Find where the given text appears and provide that cell's center as [X, Y] coordinate. 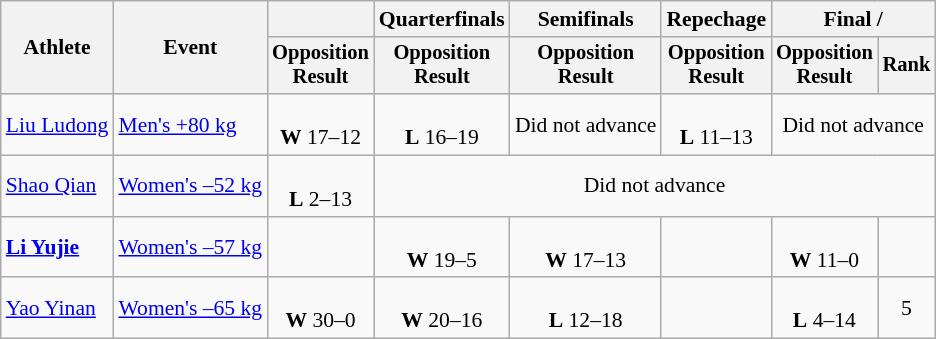
Women's –65 kg [190, 308]
W 11–0 [824, 248]
Rank [907, 66]
W 20–16 [442, 308]
5 [907, 308]
Semifinals [586, 19]
L 16–19 [442, 124]
Women's –52 kg [190, 186]
Liu Ludong [58, 124]
Final / [853, 19]
W 30–0 [320, 308]
Event [190, 48]
Shao Qian [58, 186]
Repechage [716, 19]
Yao Yinan [58, 308]
L 11–13 [716, 124]
Men's +80 kg [190, 124]
L 2–13 [320, 186]
Li Yujie [58, 248]
W 19–5 [442, 248]
Athlete [58, 48]
L 4–14 [824, 308]
L 12–18 [586, 308]
W 17–12 [320, 124]
Women's –57 kg [190, 248]
W 17–13 [586, 248]
Quarterfinals [442, 19]
